Locate the cell with the specified text and output its [x, y] center coordinate. 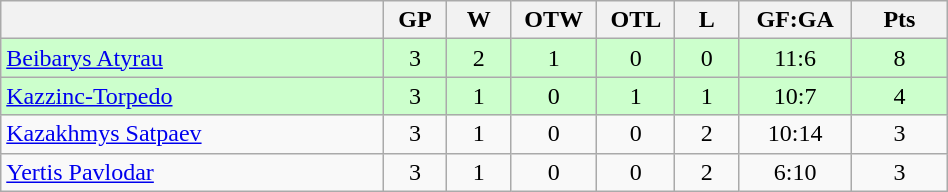
8 [900, 58]
10:14 [796, 134]
Beibarys Atyrau [192, 58]
Pts [900, 20]
Yertis Pavlodar [192, 172]
10:7 [796, 96]
OTL [636, 20]
L [707, 20]
6:10 [796, 172]
GF:GA [796, 20]
11:6 [796, 58]
GP [415, 20]
Kazakhmys Satpaev [192, 134]
W [479, 20]
Kazzinc-Torpedo [192, 96]
OTW [554, 20]
4 [900, 96]
